Identify which cell holds the provided text, then report its (X, Y) central coordinate. 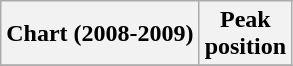
Peakposition (245, 34)
Chart (2008-2009) (100, 34)
